Locate the cell with the specified text and output its [X, Y] center coordinate. 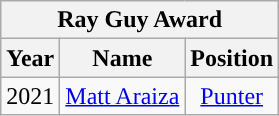
Matt Araiza [122, 96]
Punter [232, 96]
Ray Guy Award [140, 20]
Name [122, 58]
2021 [30, 96]
Position [232, 58]
Year [30, 58]
